Search for the cell housing the specified text and yield its (x, y) center coordinate. 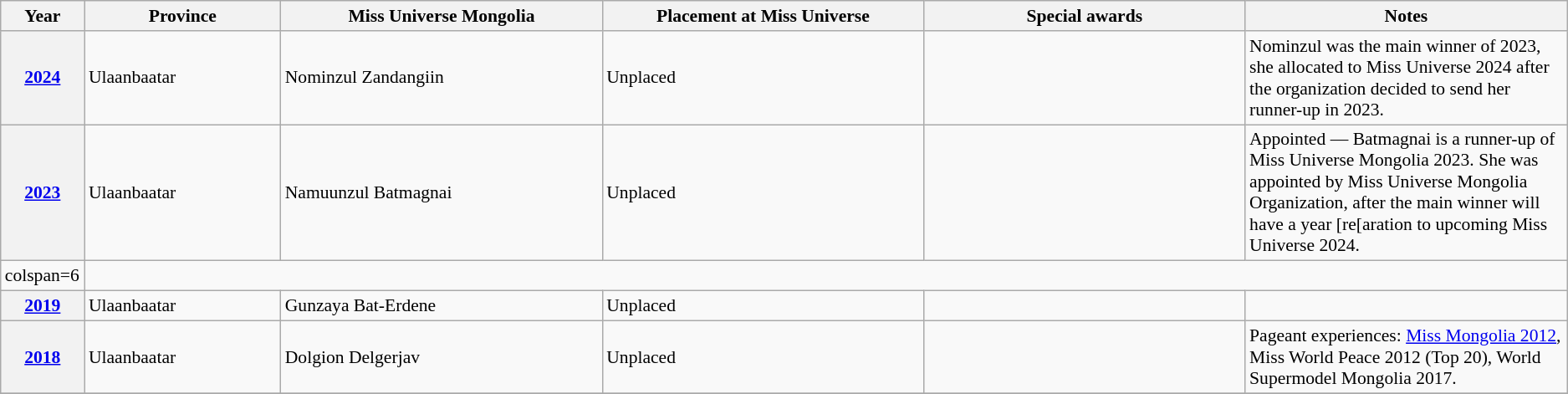
2018 (43, 356)
Placement at Miss Universe (763, 16)
Notes (1407, 16)
Year (43, 16)
Namuunzul Batmagnai (442, 192)
Special awards (1085, 16)
Dolgion Delgerjav (442, 356)
Province (182, 16)
Gunzaya Bat-Erdene (442, 306)
Nominzul Zandangiin (442, 78)
colspan=6 (43, 276)
Miss Universe Mongolia (442, 16)
Nominzul was the main winner of 2023, she allocated to Miss Universe 2024 after the organization decided to send her runner-up in 2023. (1407, 78)
2024 (43, 78)
Pageant experiences: Miss Mongolia 2012, Miss World Peace 2012 (Top 20), World Supermodel Mongolia 2017. (1407, 356)
2023 (43, 192)
2019 (43, 306)
